Pinpoint the cell where the given text exists, returning its [x, y] midpoint coordinate. 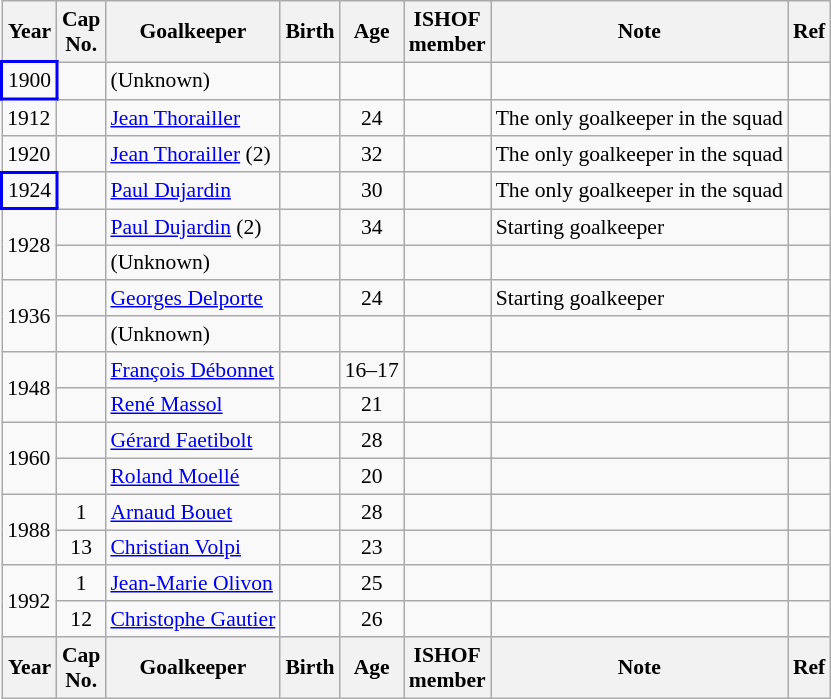
Jean Thorailler (2) [192, 154]
1992 [30, 602]
32 [372, 154]
12 [82, 619]
25 [372, 584]
Christophe Gautier [192, 619]
1988 [30, 530]
Gérard Faetibolt [192, 441]
Christian Volpi [192, 548]
1924 [30, 190]
Roland Moellé [192, 477]
30 [372, 190]
Georges Delporte [192, 299]
René Massol [192, 405]
23 [372, 548]
26 [372, 619]
Paul Dujardin [192, 190]
1928 [30, 244]
1900 [30, 80]
13 [82, 548]
1960 [30, 458]
Paul Dujardin (2) [192, 227]
16–17 [372, 370]
34 [372, 227]
François Débonnet [192, 370]
1920 [30, 154]
1936 [30, 316]
Jean-Marie Olivon [192, 584]
20 [372, 477]
Jean Thorailler [192, 117]
1912 [30, 117]
Arnaud Bouet [192, 512]
1948 [30, 388]
21 [372, 405]
